Return [X, Y] of the center of cell containing provided text 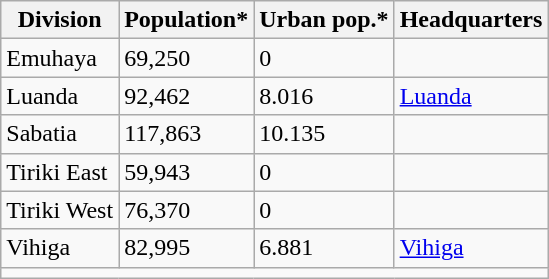
92,462 [186, 96]
Population* [186, 20]
Emuhaya [60, 58]
Division [60, 20]
69,250 [186, 58]
10.135 [324, 134]
Headquarters [471, 20]
Sabatia [60, 134]
8.016 [324, 96]
Tiriki West [60, 210]
6.881 [324, 248]
59,943 [186, 172]
82,995 [186, 248]
Urban pop.* [324, 20]
Tiriki East [60, 172]
76,370 [186, 210]
117,863 [186, 134]
